For the text-containing cell, return its midpoint in (X, Y) coordinate format. 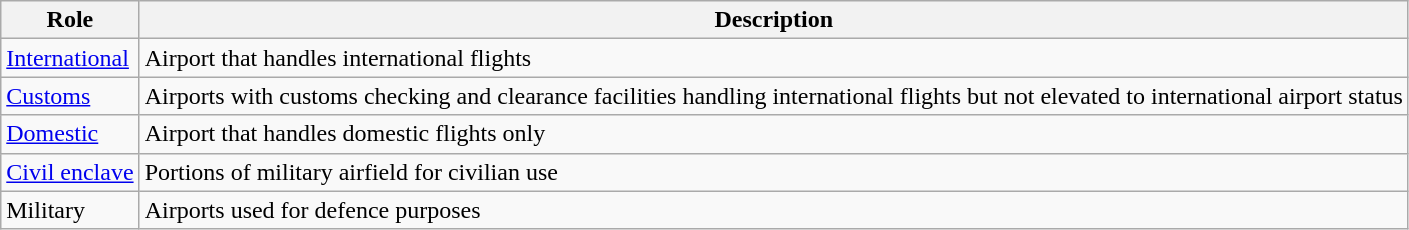
Airport that handles domestic flights only (774, 134)
Airports used for defence purposes (774, 210)
Civil enclave (70, 172)
International (70, 58)
Customs (70, 96)
Role (70, 20)
Airports with customs checking and clearance facilities handling international flights but not elevated to international airport status (774, 96)
Domestic (70, 134)
Portions of military airfield for civilian use (774, 172)
Airport that handles international flights (774, 58)
Military (70, 210)
Description (774, 20)
